Return the (X, Y) coordinate for the center point of the cell that contains the specified text.  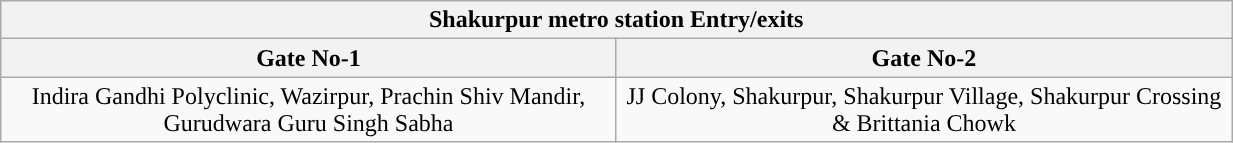
Indira Gandhi Polyclinic, Wazirpur, Prachin Shiv Mandir, Gurudwara Guru Singh Sabha (308, 110)
Gate No-1 (308, 58)
JJ Colony, Shakurpur, Shakurpur Village, Shakurpur Crossing & Brittania Chowk (924, 110)
Shakurpur metro station Entry/exits (616, 20)
Gate No-2 (924, 58)
